Search for the cell housing the specified text and yield its [X, Y] center coordinate. 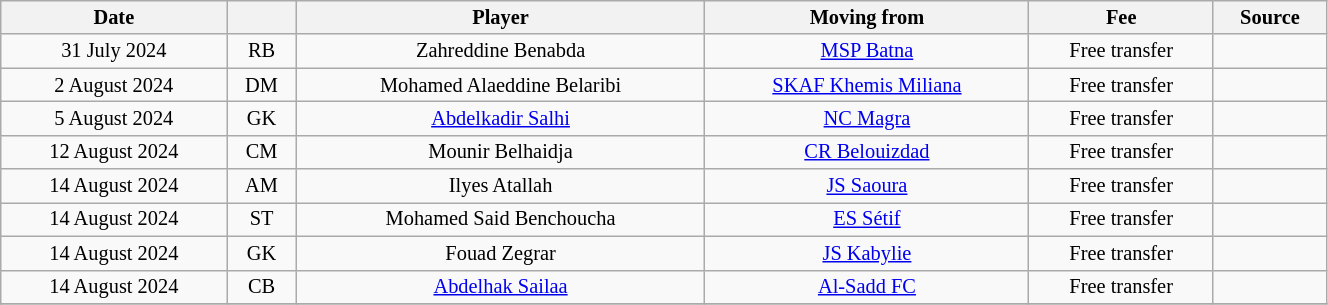
MSP Batna [867, 51]
AM [262, 186]
Mohamed Said Benchoucha [500, 219]
Ilyes Atallah [500, 186]
Fouad Zegrar [500, 253]
Mounir Belhaidja [500, 152]
Date [114, 17]
CB [262, 287]
SKAF Khemis Miliana [867, 85]
Zahreddine Benabda [500, 51]
JS Saoura [867, 186]
Al-Sadd FC [867, 287]
ES Sétif [867, 219]
12 August 2024 [114, 152]
31 July 2024 [114, 51]
NC Magra [867, 118]
Abdelhak Sailaa [500, 287]
CR Belouizdad [867, 152]
Mohamed Alaeddine Belaribi [500, 85]
RB [262, 51]
Player [500, 17]
ST [262, 219]
JS Kabylie [867, 253]
DM [262, 85]
5 August 2024 [114, 118]
Abdelkadir Salhi [500, 118]
Moving from [867, 17]
2 August 2024 [114, 85]
Fee [1122, 17]
CM [262, 152]
Source [1270, 17]
